For the text-containing cell, return its midpoint in [X, Y] coordinate format. 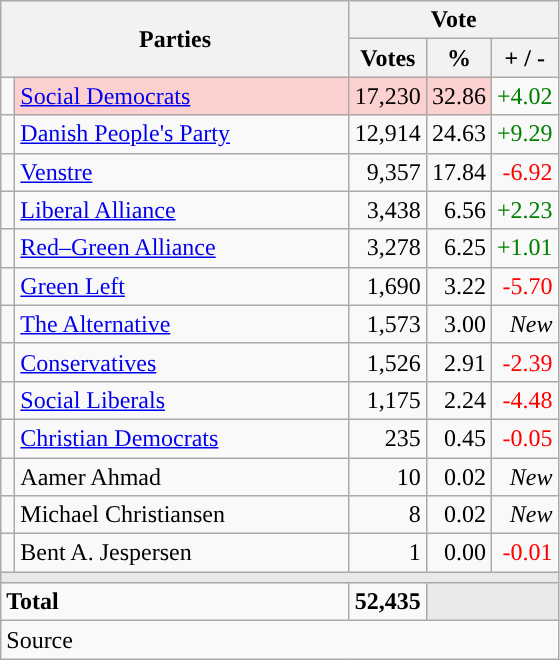
8 [388, 515]
Danish People's Party [182, 134]
1 [388, 553]
The Alternative [182, 324]
Votes [388, 58]
9,357 [388, 172]
12,914 [388, 134]
0.00 [458, 553]
Liberal Alliance [182, 210]
Source [280, 640]
1,690 [388, 286]
-5.70 [524, 286]
-0.05 [524, 438]
1,526 [388, 362]
3.00 [458, 324]
+4.02 [524, 96]
52,435 [388, 602]
+ / - [524, 58]
+9.29 [524, 134]
1,175 [388, 400]
32.86 [458, 96]
Social Democrats [182, 96]
6.25 [458, 248]
Total [176, 602]
235 [388, 438]
Aamer Ahmad [182, 477]
3,278 [388, 248]
Vote [454, 20]
17.84 [458, 172]
Red–Green Alliance [182, 248]
Conservatives [182, 362]
2.91 [458, 362]
3.22 [458, 286]
Michael Christiansen [182, 515]
2.24 [458, 400]
+2.23 [524, 210]
-4.48 [524, 400]
-6.92 [524, 172]
1,573 [388, 324]
Parties [176, 39]
-2.39 [524, 362]
+1.01 [524, 248]
6.56 [458, 210]
0.45 [458, 438]
17,230 [388, 96]
-0.01 [524, 553]
Green Left [182, 286]
3,438 [388, 210]
Bent A. Jespersen [182, 553]
10 [388, 477]
Social Liberals [182, 400]
24.63 [458, 134]
Christian Democrats [182, 438]
Venstre [182, 172]
% [458, 58]
